Return [x, y] of the center of cell containing provided text 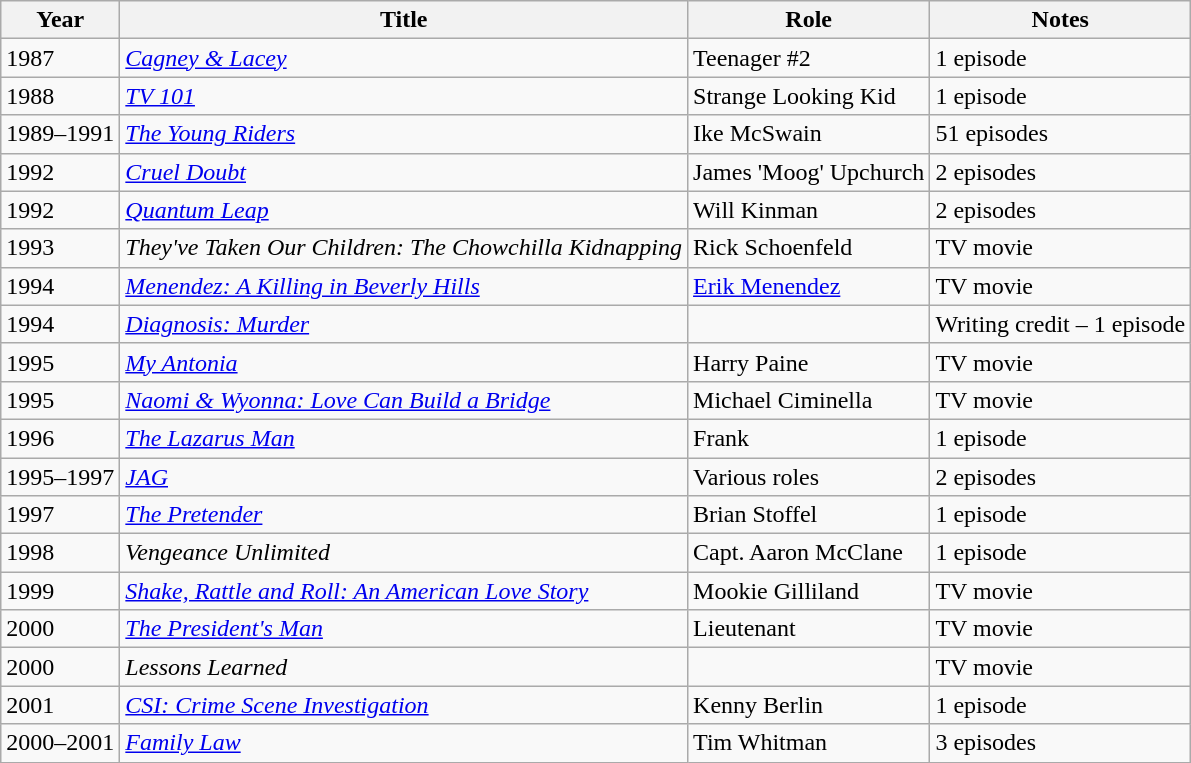
Cagney & Lacey [404, 58]
Shake, Rattle and Roll: An American Love Story [404, 591]
51 episodes [1060, 134]
Rick Schoenfeld [809, 248]
The President's Man [404, 629]
Title [404, 20]
Strange Looking Kid [809, 96]
Naomi & Wyonna: Love Can Build a Bridge [404, 400]
Notes [1060, 20]
Lessons Learned [404, 667]
Cruel Doubt [404, 172]
The Lazarus Man [404, 438]
1988 [60, 96]
1989–1991 [60, 134]
Writing credit – 1 episode [1060, 324]
Harry Paine [809, 362]
TV 101 [404, 96]
Family Law [404, 743]
Mookie Gilliland [809, 591]
Erik Menendez [809, 286]
Diagnosis: Murder [404, 324]
1987 [60, 58]
Capt. Aaron McClane [809, 553]
2000–2001 [60, 743]
Michael Ciminella [809, 400]
1999 [60, 591]
Tim Whitman [809, 743]
1995–1997 [60, 477]
They've Taken Our Children: The Chowchilla Kidnapping [404, 248]
1998 [60, 553]
James 'Moog' Upchurch [809, 172]
JAG [404, 477]
1997 [60, 515]
The Young Riders [404, 134]
Menendez: A Killing in Beverly Hills [404, 286]
Kenny Berlin [809, 705]
Will Kinman [809, 210]
Frank [809, 438]
The Pretender [404, 515]
CSI: Crime Scene Investigation [404, 705]
Teenager #2 [809, 58]
Various roles [809, 477]
Year [60, 20]
3 episodes [1060, 743]
Quantum Leap [404, 210]
Brian Stoffel [809, 515]
Ike McSwain [809, 134]
My Antonia [404, 362]
1993 [60, 248]
2001 [60, 705]
Lieutenant [809, 629]
Role [809, 20]
Vengeance Unlimited [404, 553]
1996 [60, 438]
